Pinpoint the cell where the given text exists, returning its [X, Y] midpoint coordinate. 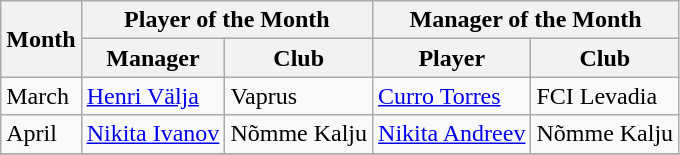
Nikita Ivanov [153, 134]
Player of the Month [226, 20]
Henri Välja [153, 96]
Curro Torres [452, 96]
Player [452, 58]
Manager of the Month [526, 20]
FCI Levadia [605, 96]
April [41, 134]
Nikita Andreev [452, 134]
March [41, 96]
Month [41, 39]
Manager [153, 58]
Vaprus [299, 96]
